Provide the (X, Y) coordinate of the cell's center where the given text is located.  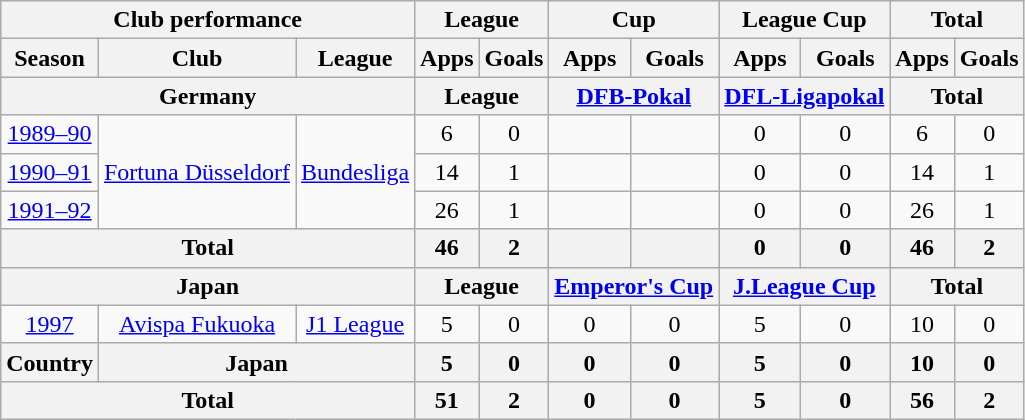
League Cup (804, 20)
J1 League (356, 324)
1991–92 (50, 210)
Emperor's Cup (634, 286)
DFB-Pokal (634, 96)
1990–91 (50, 172)
Season (50, 58)
Country (50, 362)
Cup (634, 20)
1989–90 (50, 134)
Club performance (208, 20)
Germany (208, 96)
DFL-Ligapokal (804, 96)
51 (447, 400)
Club (196, 58)
56 (922, 400)
1997 (50, 324)
Fortuna Düsseldorf (196, 172)
J.League Cup (804, 286)
Bundesliga (356, 172)
Avispa Fukuoka (196, 324)
